Return [X, Y] of the center of cell containing provided text 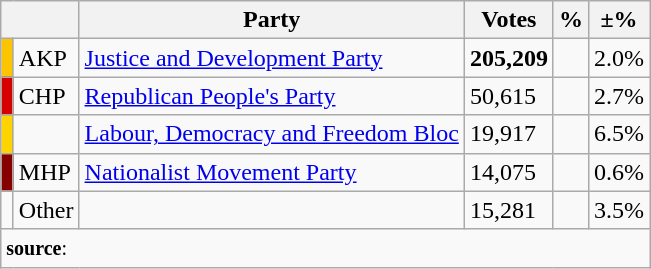
Republican People's Party [272, 96]
Party [272, 20]
14,075 [508, 172]
Labour, Democracy and Freedom Bloc [272, 134]
Other [46, 210]
2.7% [618, 96]
% [570, 20]
source: [326, 248]
2.0% [618, 58]
CHP [46, 96]
Justice and Development Party [272, 58]
Votes [508, 20]
15,281 [508, 210]
19,917 [508, 134]
±% [618, 20]
3.5% [618, 210]
MHP [46, 172]
Nationalist Movement Party [272, 172]
205,209 [508, 58]
0.6% [618, 172]
AKP [46, 58]
50,615 [508, 96]
6.5% [618, 134]
